For the text-containing cell, return its midpoint in [X, Y] coordinate format. 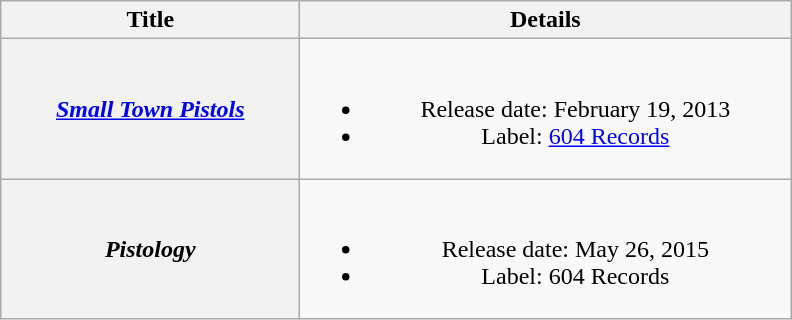
Details [546, 20]
Release date: May 26, 2015Label: 604 Records [546, 249]
Small Town Pistols [150, 109]
Pistology [150, 249]
Title [150, 20]
Release date: February 19, 2013Label: 604 Records [546, 109]
